Return (X, Y) of the center of cell containing provided text 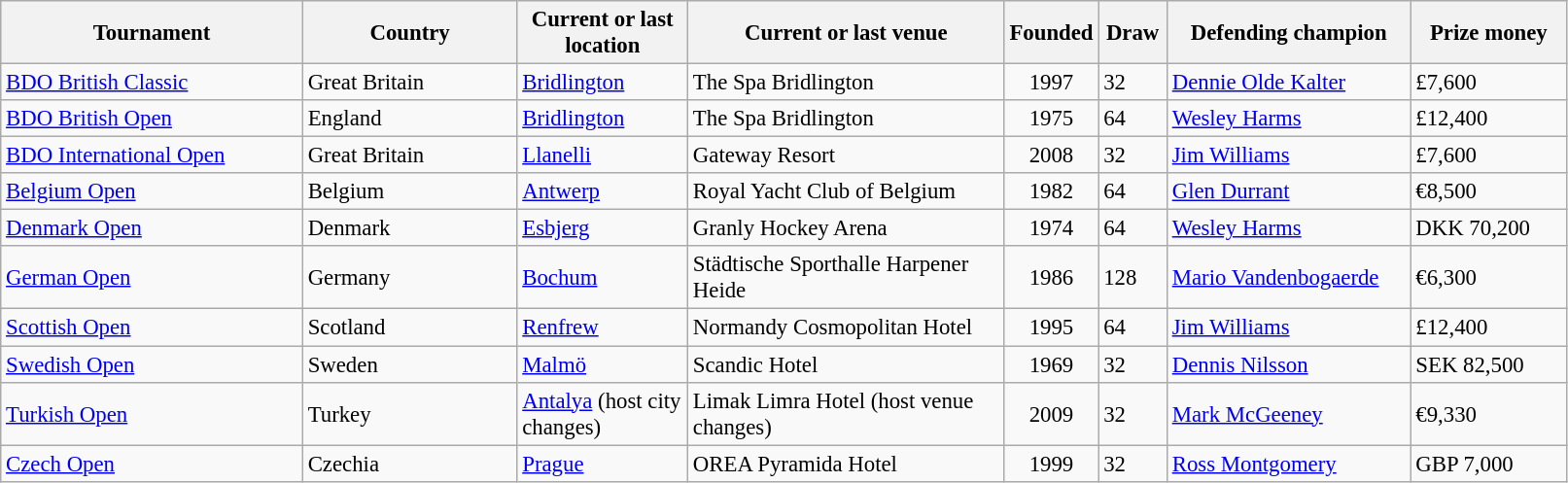
Czech Open (152, 464)
1974 (1052, 228)
Denmark Open (152, 228)
Malmö (603, 364)
1969 (1052, 364)
€9,330 (1489, 414)
1982 (1052, 191)
Glen Durrant (1289, 191)
Scottish Open (152, 328)
Swedish Open (152, 364)
Scotland (410, 328)
1997 (1052, 83)
Country (410, 33)
Czechia (410, 464)
Current or last venue (847, 33)
Esbjerg (603, 228)
DKK 70,200 (1489, 228)
GBP 7,000 (1489, 464)
Granly Hockey Arena (847, 228)
Limak Limra Hotel (host venue changes) (847, 414)
€8,500 (1489, 191)
Mark McGeeney (1289, 414)
Antwerp (603, 191)
BDO British Classic (152, 83)
England (410, 119)
Llanelli (603, 155)
OREA Pyramida Hotel (847, 464)
Draw (1133, 33)
Belgium Open (152, 191)
Scandic Hotel (847, 364)
Current or last location (603, 33)
BDO International Open (152, 155)
Turkish Open (152, 414)
Normandy Cosmopolitan Hotel (847, 328)
German Open (152, 278)
1999 (1052, 464)
Prize money (1489, 33)
Renfrew (603, 328)
Sweden (410, 364)
Denmark (410, 228)
BDO British Open (152, 119)
Founded (1052, 33)
Dennis Nilsson (1289, 364)
2009 (1052, 414)
Gateway Resort (847, 155)
Antalya (host city changes) (603, 414)
Turkey (410, 414)
Bochum (603, 278)
Prague (603, 464)
Royal Yacht Club of Belgium (847, 191)
Germany (410, 278)
1975 (1052, 119)
Ross Montgomery (1289, 464)
2008 (1052, 155)
SEK 82,500 (1489, 364)
128 (1133, 278)
Städtische Sporthalle Harpener Heide (847, 278)
1986 (1052, 278)
€6,300 (1489, 278)
Defending champion (1289, 33)
Tournament (152, 33)
Belgium (410, 191)
Mario Vandenbogaerde (1289, 278)
1995 (1052, 328)
Dennie Olde Kalter (1289, 83)
